Locate the cell with the specified text and output its [X, Y] center coordinate. 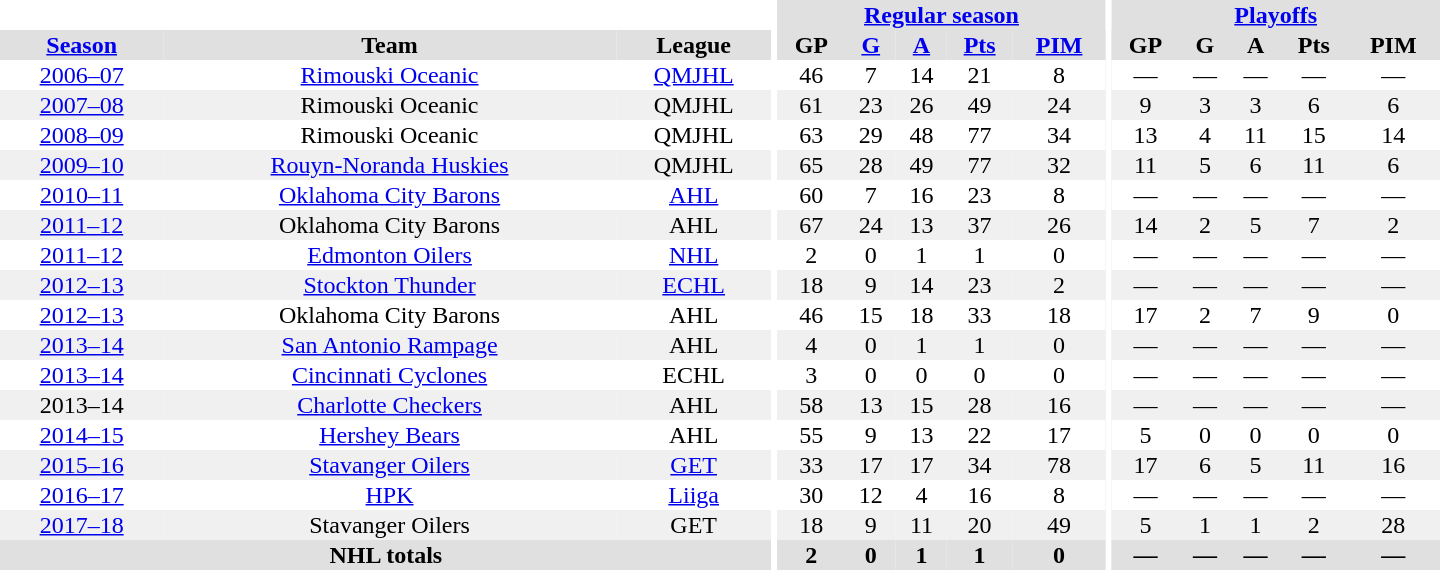
21 [980, 75]
Edmonton Oilers [389, 255]
58 [811, 405]
Regular season [941, 15]
Team [389, 45]
2009–10 [82, 165]
2008–09 [82, 135]
2007–08 [82, 105]
Hershey Bears [389, 435]
65 [811, 165]
67 [811, 225]
League [694, 45]
32 [1058, 165]
63 [811, 135]
San Antonio Rampage [389, 345]
2017–18 [82, 525]
60 [811, 195]
61 [811, 105]
2010–11 [82, 195]
29 [870, 135]
22 [980, 435]
Stockton Thunder [389, 285]
2016–17 [82, 495]
2015–16 [82, 465]
Liiga [694, 495]
NHL [694, 255]
12 [870, 495]
Charlotte Checkers [389, 405]
Playoffs [1276, 15]
NHL totals [386, 555]
55 [811, 435]
2006–07 [82, 75]
78 [1058, 465]
Rouyn-Noranda Huskies [389, 165]
Cincinnati Cyclones [389, 375]
48 [922, 135]
37 [980, 225]
Season [82, 45]
30 [811, 495]
2014–15 [82, 435]
HPK [389, 495]
20 [980, 525]
